For the text-containing cell, return its midpoint in [x, y] coordinate format. 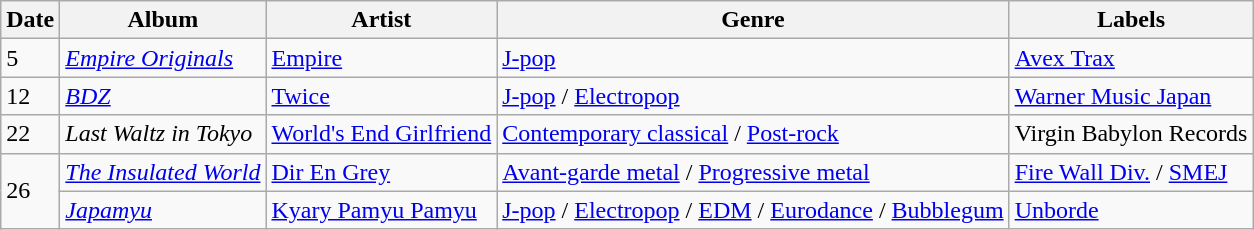
Japamyu [163, 210]
Artist [382, 20]
22 [30, 134]
BDZ [163, 96]
J-pop [753, 58]
Avant-garde metal / Progressive metal [753, 172]
Album [163, 20]
Virgin Babylon Records [1131, 134]
Empire [382, 58]
12 [30, 96]
5 [30, 58]
World's End Girlfriend [382, 134]
Avex Trax [1131, 58]
26 [30, 191]
Last Waltz in Tokyo [163, 134]
Genre [753, 20]
Labels [1131, 20]
Dir En Grey [382, 172]
Contemporary classical / Post-rock [753, 134]
Empire Originals [163, 58]
J-pop / Electropop [753, 96]
J-pop / Electropop / EDM / Eurodance / Bubblegum [753, 210]
Twice [382, 96]
The Insulated World [163, 172]
Date [30, 20]
Fire Wall Div. / SMEJ [1131, 172]
Unborde [1131, 210]
Kyary Pamyu Pamyu [382, 210]
Warner Music Japan [1131, 96]
